Capture the cell that displays the provided text and extract its (X, Y) central coordinate. 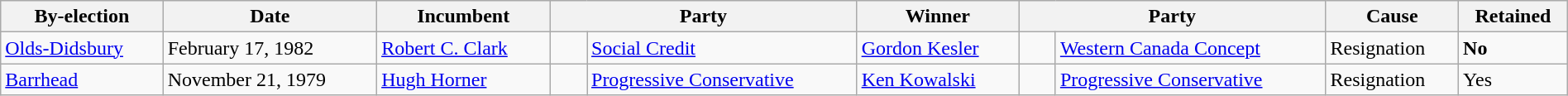
November 21, 1979 (270, 79)
Barrhead (82, 79)
Ken Kowalski (938, 79)
Hugh Horner (463, 79)
By-election (82, 17)
Western Canada Concept (1191, 48)
Incumbent (463, 17)
Olds-Didsbury (82, 48)
February 17, 1982 (270, 48)
Robert C. Clark (463, 48)
Social Credit (723, 48)
Gordon Kesler (938, 48)
Retained (1513, 17)
Date (270, 17)
Winner (938, 17)
Cause (1393, 17)
No (1513, 48)
Yes (1513, 79)
